Scan for the cell matching the given text and deliver its [X, Y] coordinate at center. 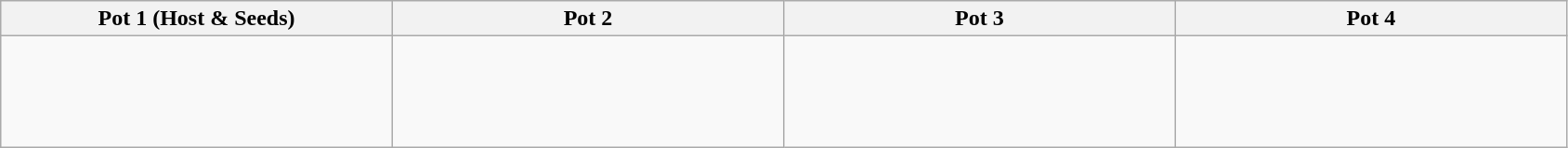
Pot 4 [1371, 19]
Pot 2 [587, 19]
Pot 1 (Host & Seeds) [197, 19]
Pot 3 [979, 19]
